Capture the cell that displays the provided text and extract its (X, Y) central coordinate. 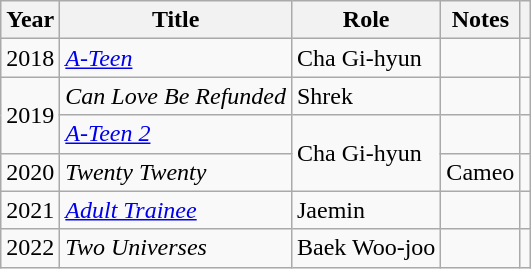
Shrek (366, 96)
Can Love Be Refunded (176, 96)
2019 (30, 115)
Role (366, 20)
2020 (30, 172)
Two Universes (176, 248)
2022 (30, 248)
Year (30, 20)
2021 (30, 210)
A-Teen 2 (176, 134)
Cameo (480, 172)
Title (176, 20)
Jaemin (366, 210)
Baek Woo-joo (366, 248)
2018 (30, 58)
A-Teen (176, 58)
Adult Trainee (176, 210)
Twenty Twenty (176, 172)
Notes (480, 20)
